Output the (x, y) coordinate of the center of the cell containing the given text.  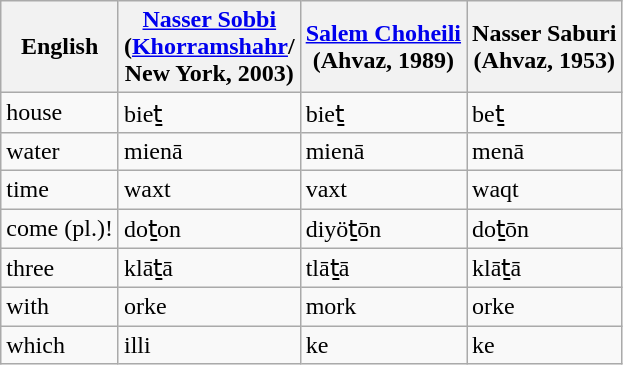
doṯōn (544, 228)
doṯon (209, 228)
vaxt (383, 189)
time (60, 189)
diyöṯōn (383, 228)
beṯ (544, 113)
three (60, 268)
Salem Choheili(Ahvaz, 1989) (383, 47)
waxt (209, 189)
Nasser Sobbi(Khorramshahr/New York, 2003) (209, 47)
English (60, 47)
which (60, 345)
tlāṯā (383, 268)
house (60, 113)
come (pl.)! (60, 228)
with (60, 307)
illi (209, 345)
waqt (544, 189)
mork (383, 307)
Nasser Saburi(Ahvaz, 1953) (544, 47)
water (60, 151)
menā (544, 151)
